Identify which cell holds the provided text, then report its (X, Y) central coordinate. 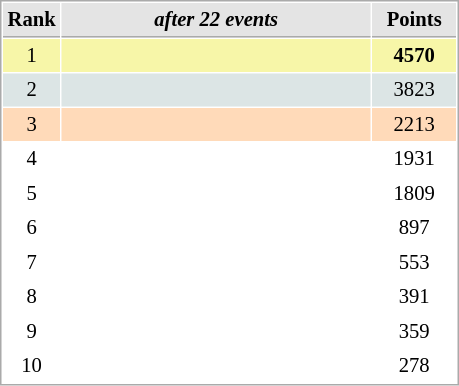
9 (32, 332)
897 (414, 228)
2213 (414, 124)
1 (32, 56)
5 (32, 194)
7 (32, 262)
6 (32, 228)
2 (32, 90)
Rank (32, 20)
after 22 events (216, 20)
3 (32, 124)
Points (414, 20)
10 (32, 366)
1809 (414, 194)
1931 (414, 158)
391 (414, 296)
4570 (414, 56)
278 (414, 366)
359 (414, 332)
8 (32, 296)
3823 (414, 90)
4 (32, 158)
553 (414, 262)
